Search for the cell housing the specified text and yield its [X, Y] center coordinate. 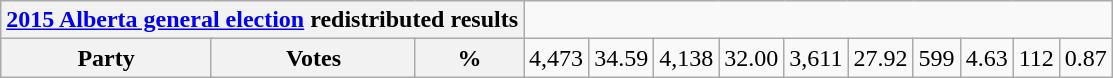
4,473 [556, 58]
Party [106, 58]
599 [936, 58]
32.00 [752, 58]
Votes [313, 58]
4,138 [686, 58]
3,611 [816, 58]
% [469, 58]
0.87 [1086, 58]
4.63 [986, 58]
112 [1036, 58]
34.59 [622, 58]
2015 Alberta general election redistributed results [262, 20]
27.92 [880, 58]
